Capture the cell that displays the provided text and extract its [x, y] central coordinate. 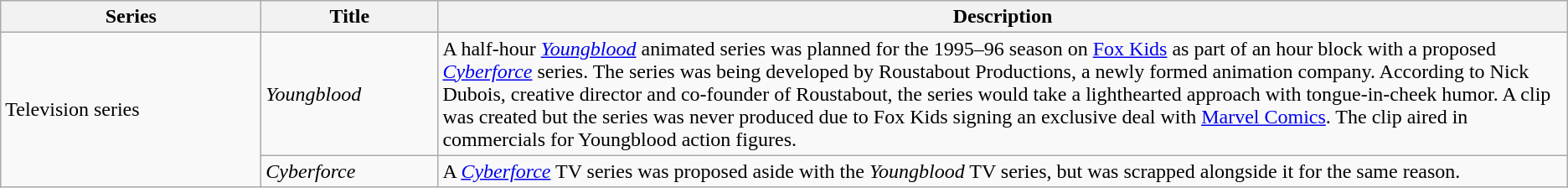
Youngblood [350, 94]
Television series [131, 110]
Cyberforce [350, 171]
A Cyberforce TV series was proposed aside with the Youngblood TV series, but was scrapped alongside it for the same reason. [1003, 171]
Description [1003, 17]
Title [350, 17]
Series [131, 17]
